For the text-containing cell, return its midpoint in [x, y] coordinate format. 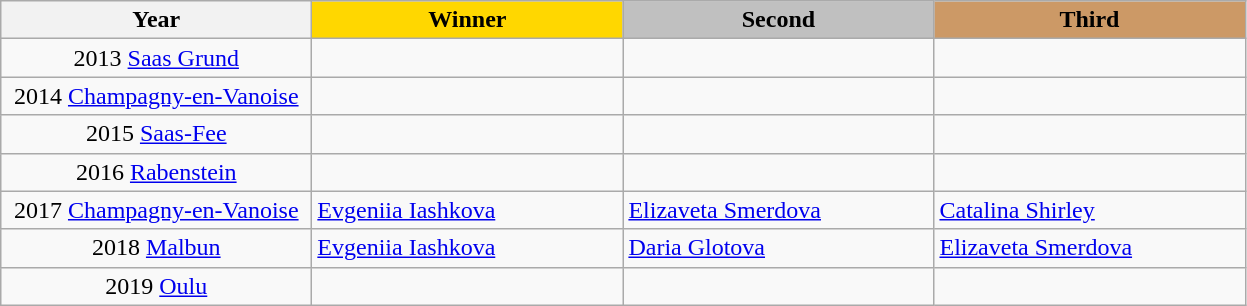
2014 Champagny-en-Vanoise [156, 96]
2013 Saas Grund [156, 58]
Second [778, 20]
Year [156, 20]
Daria Glotova [778, 248]
Third [1090, 20]
Winner [468, 20]
2018 Malbun [156, 248]
Catalina Shirley [1090, 210]
2016 Rabenstein [156, 172]
2017 Champagny-en-Vanoise [156, 210]
2015 Saas-Fee [156, 134]
2019 Oulu [156, 286]
